Scan for the cell matching the given text and deliver its (X, Y) coordinate at center. 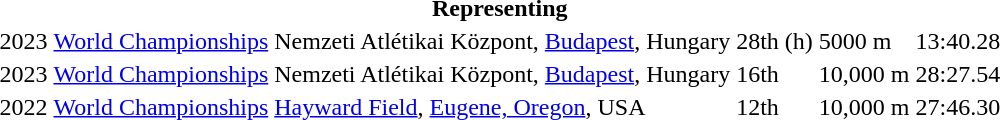
16th (775, 74)
10,000 m (864, 74)
5000 m (864, 41)
28th (h) (775, 41)
